Pinpoint the cell where the given text exists, returning its (x, y) midpoint coordinate. 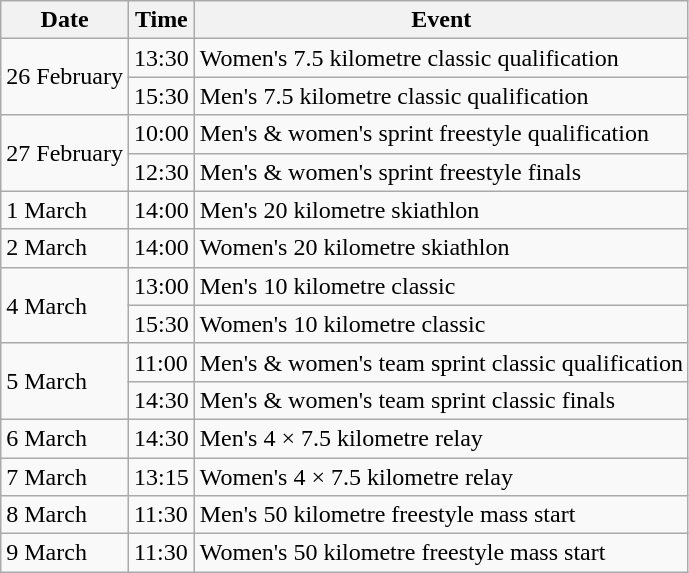
Men's 20 kilometre skiathlon (441, 210)
Men's & women's sprint freestyle qualification (441, 134)
13:30 (161, 58)
1 March (65, 210)
6 March (65, 438)
Women's 50 kilometre freestyle mass start (441, 553)
27 February (65, 153)
Men's & women's team sprint classic finals (441, 400)
Women's 10 kilometre classic (441, 324)
Women's 7.5 kilometre classic qualification (441, 58)
Men's 4 × 7.5 kilometre relay (441, 438)
Men's 10 kilometre classic (441, 286)
8 March (65, 515)
Event (441, 20)
9 March (65, 553)
Men's 7.5 kilometre classic qualification (441, 96)
Time (161, 20)
Men's 50 kilometre freestyle mass start (441, 515)
12:30 (161, 172)
4 March (65, 305)
Men's & women's sprint freestyle finals (441, 172)
13:15 (161, 477)
26 February (65, 77)
10:00 (161, 134)
Women's 4 × 7.5 kilometre relay (441, 477)
11:00 (161, 362)
2 March (65, 248)
5 March (65, 381)
Men's & women's team sprint classic qualification (441, 362)
Date (65, 20)
13:00 (161, 286)
Women's 20 kilometre skiathlon (441, 248)
7 March (65, 477)
